Extract the (X, Y) coordinate from the center of the cell holding the provided text.  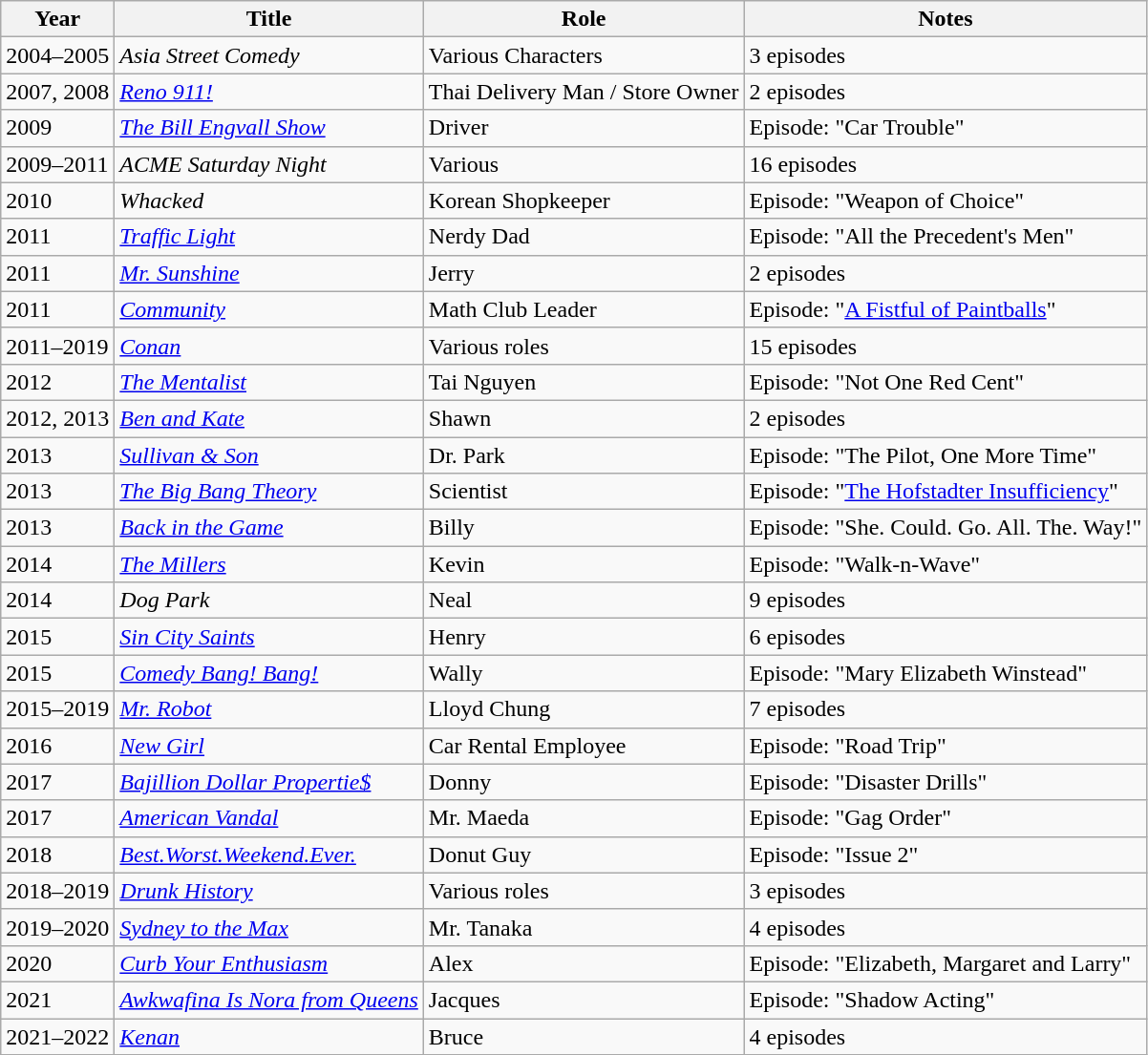
Donut Guy (584, 855)
Korean Shopkeeper (584, 200)
Thai Delivery Man / Store Owner (584, 92)
Episode: "Not One Red Cent" (946, 382)
Tai Nguyen (584, 382)
Shawn (584, 418)
The Big Bang Theory (269, 492)
Asia Street Comedy (269, 55)
Curb Your Enthusiasm (269, 963)
Year (57, 19)
2012 (57, 382)
Mr. Maeda (584, 818)
2004–2005 (57, 55)
Conan (269, 346)
2011–2019 (57, 346)
Traffic Light (269, 237)
New Girl (269, 746)
Driver (584, 128)
Neal (584, 601)
Drunk History (269, 891)
2016 (57, 746)
Bruce (584, 1036)
Sin City Saints (269, 637)
Jerry (584, 273)
Episode: "Issue 2" (946, 855)
Comedy Bang! Bang! (269, 673)
7 episodes (946, 709)
Episode: "Mary Elizabeth Winstead" (946, 673)
15 episodes (946, 346)
Nerdy Dad (584, 237)
2021 (57, 1000)
Episode: "Walk-n-Wave" (946, 564)
Various (584, 164)
Various Characters (584, 55)
Whacked (269, 200)
Donny (584, 782)
Mr. Robot (269, 709)
Scientist (584, 492)
Math Club Leader (584, 309)
Episode: "Gag Order" (946, 818)
16 episodes (946, 164)
Bajillion Dollar Propertie$ (269, 782)
2007, 2008 (57, 92)
Dog Park (269, 601)
Episode: "Shadow Acting" (946, 1000)
Episode: "The Pilot, One More Time" (946, 455)
2009 (57, 128)
2012, 2013 (57, 418)
2009–2011 (57, 164)
Kenan (269, 1036)
Mr. Sunshine (269, 273)
9 episodes (946, 601)
Episode: "Car Trouble" (946, 128)
Alex (584, 963)
2020 (57, 963)
Sullivan & Son (269, 455)
2010 (57, 200)
Episode: "All the Precedent's Men" (946, 237)
The Bill Engvall Show (269, 128)
Title (269, 19)
Back in the Game (269, 528)
Episode: "She. Could. Go. All. The. Way!" (946, 528)
2018 (57, 855)
2021–2022 (57, 1036)
Community (269, 309)
ACME Saturday Night (269, 164)
Episode: "The Hofstadter Insufficiency" (946, 492)
6 episodes (946, 637)
Wally (584, 673)
2015–2019 (57, 709)
2018–2019 (57, 891)
Reno 911! (269, 92)
Episode: "Weapon of Choice" (946, 200)
Jacques (584, 1000)
American Vandal (269, 818)
Sydney to the Max (269, 927)
Ben and Kate (269, 418)
2019–2020 (57, 927)
Notes (946, 19)
Role (584, 19)
Episode: "A Fistful of Paintballs" (946, 309)
Car Rental Employee (584, 746)
Kevin (584, 564)
Dr. Park (584, 455)
Henry (584, 637)
Awkwafina Is Nora from Queens (269, 1000)
Best.Worst.Weekend.Ever. (269, 855)
Lloyd Chung (584, 709)
Mr. Tanaka (584, 927)
The Mentalist (269, 382)
Billy (584, 528)
Episode: "Elizabeth, Margaret and Larry" (946, 963)
Episode: "Disaster Drills" (946, 782)
Episode: "Road Trip" (946, 746)
The Millers (269, 564)
